From the cell containing the given text, extract its center point as (X, Y) coordinate. 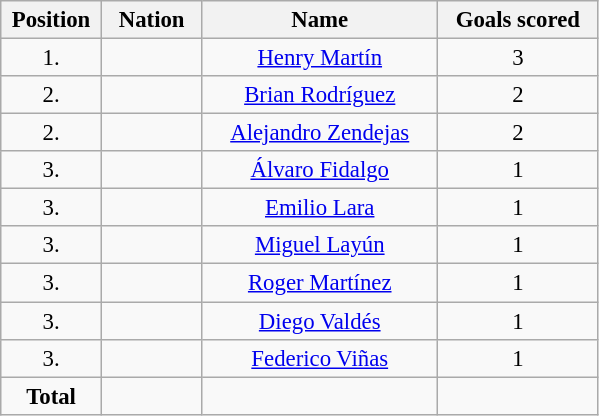
Henry Martín (320, 58)
Brian Rodríguez (320, 95)
Diego Valdés (320, 321)
Federico Viñas (320, 358)
Miguel Layún (320, 245)
Roger Martínez (320, 283)
Goals scored (518, 20)
1. (52, 58)
Álvaro Fidalgo (320, 170)
Nation (152, 20)
Total (52, 396)
Position (52, 20)
Emilio Lara (320, 208)
Alejandro Zendejas (320, 133)
Name (320, 20)
3 (518, 58)
